From the cell containing the given text, extract its center point as (x, y) coordinate. 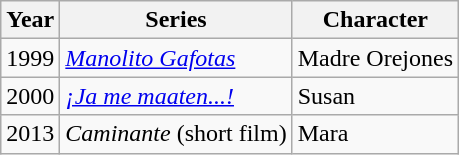
1999 (30, 58)
Susan (375, 96)
¡Ja me maaten...! (176, 96)
Mara (375, 134)
Caminante (short film) (176, 134)
2013 (30, 134)
Year (30, 20)
Manolito Gafotas (176, 58)
2000 (30, 96)
Madre Orejones (375, 58)
Character (375, 20)
Series (176, 20)
